For the text-containing cell, return its midpoint in [x, y] coordinate format. 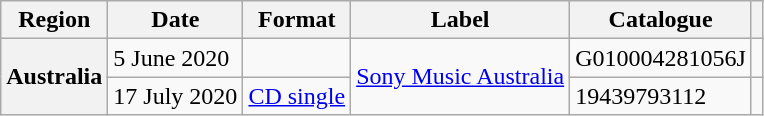
Label [460, 20]
Catalogue [661, 20]
Region [54, 20]
CD single [297, 96]
17 July 2020 [176, 96]
19439793112 [661, 96]
5 June 2020 [176, 58]
Date [176, 20]
Sony Music Australia [460, 77]
Australia [54, 77]
Format [297, 20]
G010004281056J [661, 58]
